Search for the cell housing the specified text and yield its (X, Y) center coordinate. 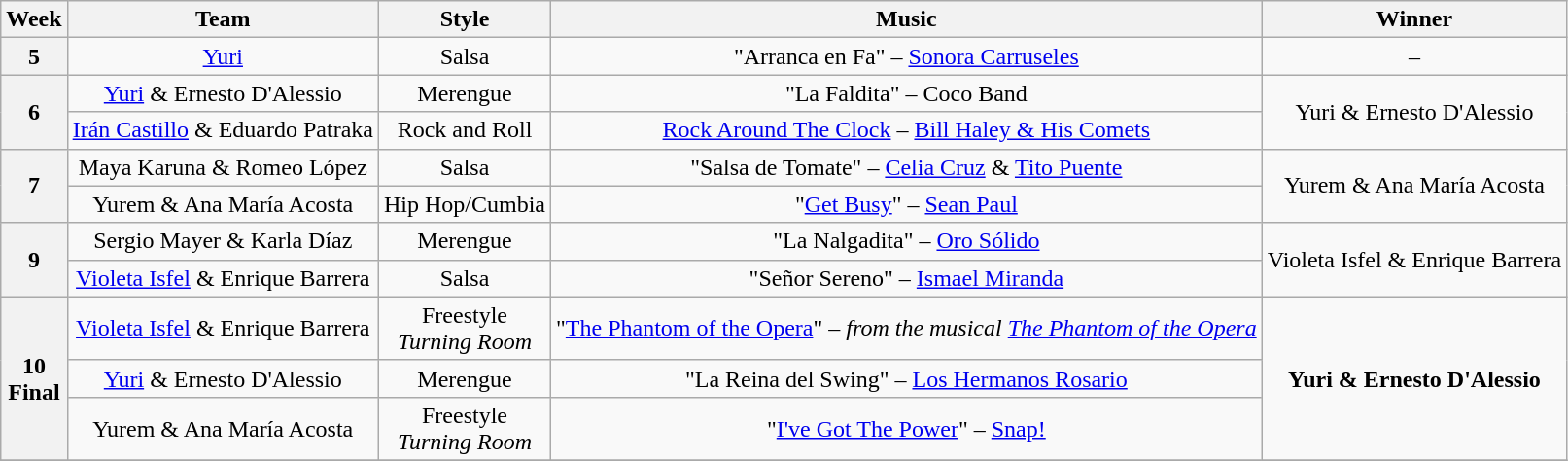
– (1414, 56)
"La Nalgadita" – Oro Sólido (907, 241)
6 (34, 112)
"Get Busy" – Sean Paul (907, 204)
Style (465, 19)
Maya Karuna & Romeo López (223, 167)
"La Reina del Swing" – Los Hermanos Rosario (907, 378)
"I've Got The Power" – Snap! (907, 428)
Rock Around The Clock – Bill Haley & His Comets (907, 130)
Irán Castillo & Eduardo Patraka (223, 130)
Music (907, 19)
Yuri (223, 56)
10Final (34, 378)
Rock and Roll (465, 130)
Week (34, 19)
Team (223, 19)
"Arranca en Fa" – Sonora Carruseles (907, 56)
Hip Hop/Cumbia (465, 204)
Sergio Mayer & Karla Díaz (223, 241)
"Señor Sereno" – Ismael Miranda (907, 278)
9 (34, 260)
"Salsa de Tomate" – Celia Cruz & Tito Puente (907, 167)
Winner (1414, 19)
5 (34, 56)
7 (34, 186)
"The Phantom of the Opera" – from the musical The Phantom of the Opera (907, 329)
"La Faldita" – Coco Band (907, 93)
